Extract the (X, Y) coordinate from the center of the cell holding the provided text.  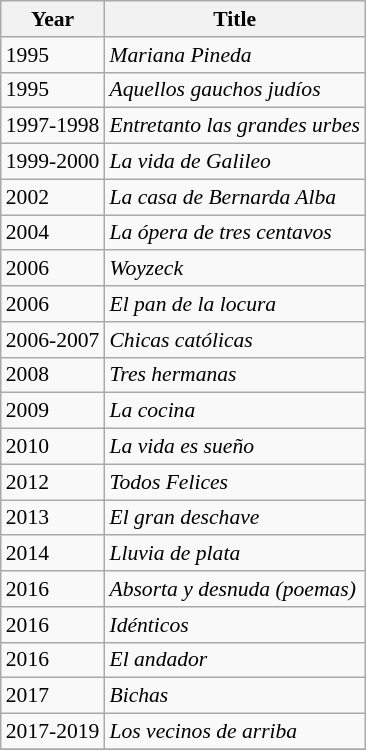
El gran deschave (234, 518)
La cocina (234, 411)
Title (234, 19)
2009 (53, 411)
2008 (53, 375)
1999-2000 (53, 162)
Year (53, 19)
La vida de Galileo (234, 162)
El andador (234, 660)
La vida es sueño (234, 447)
Bichas (234, 696)
Aquellos gauchos judíos (234, 90)
2006-2007 (53, 340)
2002 (53, 197)
La casa de Bernarda Alba (234, 197)
1997-1998 (53, 126)
2010 (53, 447)
2004 (53, 233)
El pan de la locura (234, 304)
2017-2019 (53, 732)
Mariana Pineda (234, 55)
2014 (53, 554)
2012 (53, 482)
Lluvia de plata (234, 554)
Los vecinos de arriba (234, 732)
Absorta y desnuda (poemas) (234, 589)
Tres hermanas (234, 375)
Idénticos (234, 625)
Chicas católicas (234, 340)
Entretanto las grandes urbes (234, 126)
2013 (53, 518)
Todos Felices (234, 482)
La ópera de tres centavos (234, 233)
Woyzeck (234, 269)
2017 (53, 696)
